Scan for the cell matching the given text and deliver its (X, Y) coordinate at center. 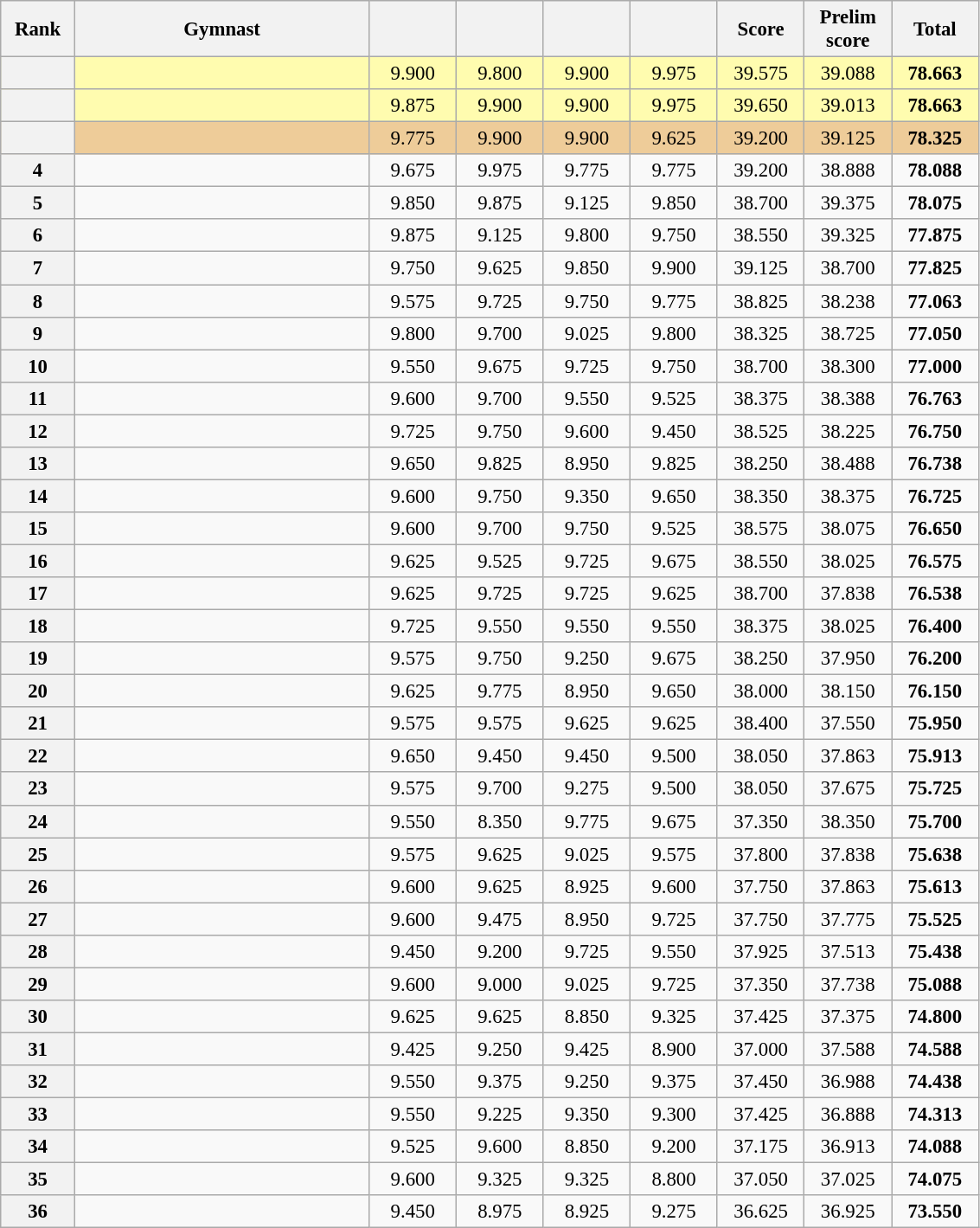
76.725 (934, 496)
74.075 (934, 1180)
35 (38, 1180)
37.513 (848, 952)
74.313 (934, 1115)
24 (38, 821)
37.375 (848, 1017)
37.738 (848, 984)
29 (38, 984)
76.763 (934, 398)
38.400 (761, 723)
77.875 (934, 236)
39.575 (761, 74)
9.300 (675, 1115)
37.588 (848, 1049)
31 (38, 1049)
8.975 (500, 1212)
77.063 (934, 301)
77.000 (934, 366)
76.650 (934, 529)
37.000 (761, 1049)
8.800 (675, 1180)
75.913 (934, 756)
38.150 (848, 691)
38.388 (848, 398)
7 (38, 268)
Prelim score (848, 29)
74.588 (934, 1049)
77.050 (934, 333)
9.225 (500, 1115)
37.050 (761, 1180)
38.725 (848, 333)
77.825 (934, 268)
38.825 (761, 301)
74.438 (934, 1082)
75.438 (934, 952)
32 (38, 1082)
26 (38, 886)
Total (934, 29)
38.325 (761, 333)
38.075 (848, 529)
78.088 (934, 170)
14 (38, 496)
36.925 (848, 1212)
76.400 (934, 627)
75.700 (934, 821)
76.738 (934, 464)
36.988 (848, 1082)
74.088 (934, 1147)
39.375 (848, 203)
10 (38, 366)
34 (38, 1147)
8.350 (500, 821)
37.800 (761, 854)
22 (38, 756)
8 (38, 301)
75.950 (934, 723)
39.088 (848, 74)
38.300 (848, 366)
39.013 (848, 106)
75.088 (934, 984)
Rank (38, 29)
33 (38, 1115)
73.550 (934, 1212)
37.775 (848, 919)
36.625 (761, 1212)
13 (38, 464)
9.000 (500, 984)
9 (38, 333)
38.525 (761, 431)
38.225 (848, 431)
23 (38, 789)
12 (38, 431)
38.488 (848, 464)
27 (38, 919)
39.650 (761, 106)
21 (38, 723)
75.725 (934, 789)
37.950 (848, 659)
36 (38, 1212)
78.325 (934, 138)
37.450 (761, 1082)
37.175 (761, 1147)
37.550 (848, 723)
36.888 (848, 1115)
76.575 (934, 561)
4 (38, 170)
19 (38, 659)
16 (38, 561)
8.900 (675, 1049)
39.325 (848, 236)
17 (38, 594)
76.200 (934, 659)
76.150 (934, 691)
11 (38, 398)
37.675 (848, 789)
36.913 (848, 1147)
76.538 (934, 594)
5 (38, 203)
9.475 (500, 919)
78.075 (934, 203)
15 (38, 529)
30 (38, 1017)
Score (761, 29)
20 (38, 691)
18 (38, 627)
Gymnast (221, 29)
38.888 (848, 170)
76.750 (934, 431)
37.025 (848, 1180)
25 (38, 854)
75.613 (934, 886)
38.238 (848, 301)
75.525 (934, 919)
38.575 (761, 529)
6 (38, 236)
38.000 (761, 691)
28 (38, 952)
74.800 (934, 1017)
37.925 (761, 952)
75.638 (934, 854)
